Scan for the cell matching the given text and deliver its (X, Y) coordinate at center. 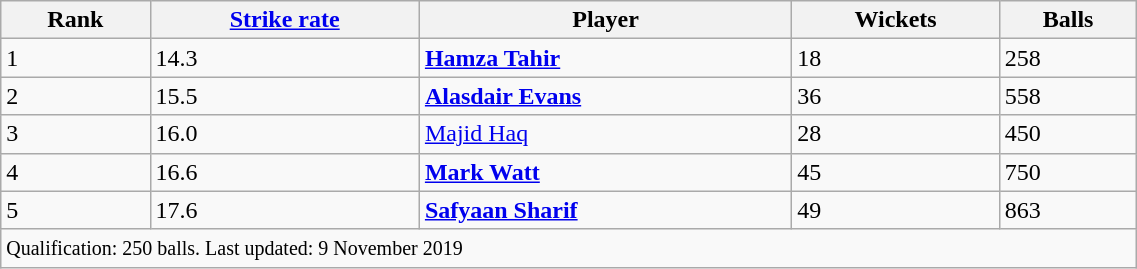
15.5 (284, 96)
3 (76, 134)
863 (1068, 210)
2 (76, 96)
Rank (76, 20)
16.6 (284, 172)
Balls (1068, 20)
558 (1068, 96)
Qualification: 250 balls. Last updated: 9 November 2019 (569, 248)
258 (1068, 58)
28 (896, 134)
750 (1068, 172)
4 (76, 172)
17.6 (284, 210)
18 (896, 58)
Majid Haq (605, 134)
450 (1068, 134)
Hamza Tahir (605, 58)
1 (76, 58)
5 (76, 210)
Strike rate (284, 20)
Safyaan Sharif (605, 210)
Player (605, 20)
45 (896, 172)
Wickets (896, 20)
49 (896, 210)
36 (896, 96)
Alasdair Evans (605, 96)
14.3 (284, 58)
Mark Watt (605, 172)
16.0 (284, 134)
